Locate the cell with the specified text and output its [x, y] center coordinate. 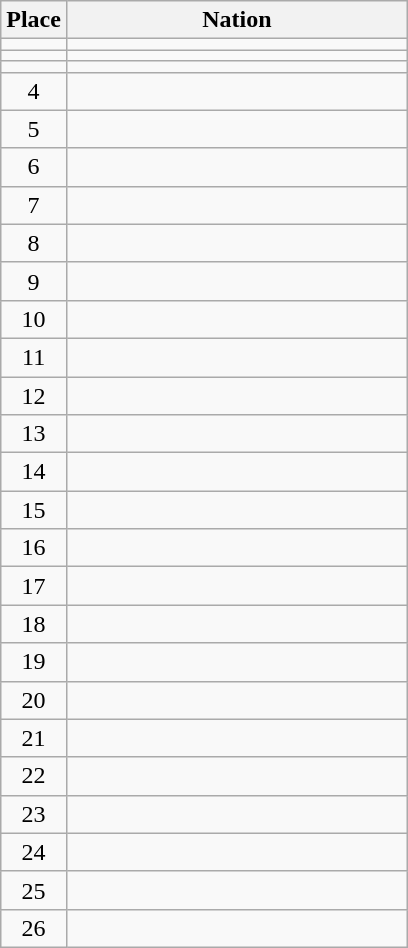
10 [34, 319]
9 [34, 281]
26 [34, 928]
12 [34, 395]
18 [34, 624]
19 [34, 662]
13 [34, 434]
14 [34, 472]
20 [34, 700]
Nation [236, 20]
7 [34, 205]
5 [34, 129]
24 [34, 852]
6 [34, 167]
Place [34, 20]
23 [34, 814]
21 [34, 738]
4 [34, 91]
17 [34, 586]
8 [34, 243]
22 [34, 776]
25 [34, 890]
11 [34, 357]
16 [34, 548]
15 [34, 510]
